Extract the (x, y) coordinate from the center of the cell holding the provided text.  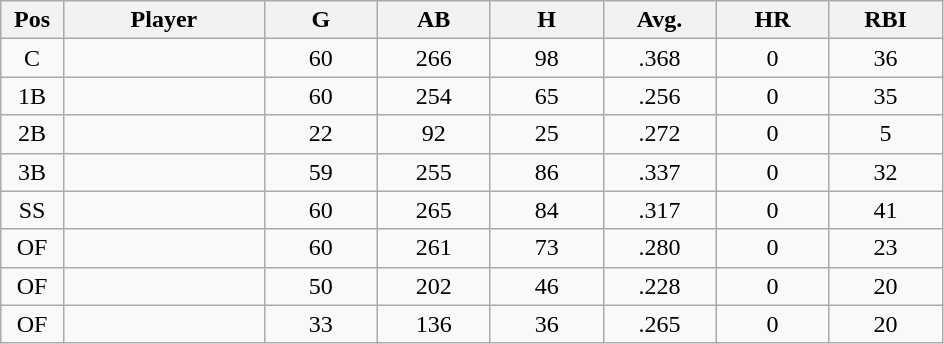
2B (32, 134)
.317 (660, 210)
Player (164, 20)
73 (546, 248)
.228 (660, 286)
33 (320, 324)
SS (32, 210)
35 (886, 96)
Pos (32, 20)
C (32, 58)
1B (32, 96)
.368 (660, 58)
255 (434, 172)
25 (546, 134)
5 (886, 134)
.272 (660, 134)
136 (434, 324)
59 (320, 172)
.265 (660, 324)
92 (434, 134)
65 (546, 96)
84 (546, 210)
RBI (886, 20)
.280 (660, 248)
23 (886, 248)
266 (434, 58)
46 (546, 286)
Avg. (660, 20)
261 (434, 248)
86 (546, 172)
.256 (660, 96)
202 (434, 286)
41 (886, 210)
265 (434, 210)
G (320, 20)
254 (434, 96)
AB (434, 20)
32 (886, 172)
H (546, 20)
22 (320, 134)
.337 (660, 172)
98 (546, 58)
3B (32, 172)
HR (772, 20)
50 (320, 286)
